Identify which cell holds the provided text, then report its (x, y) central coordinate. 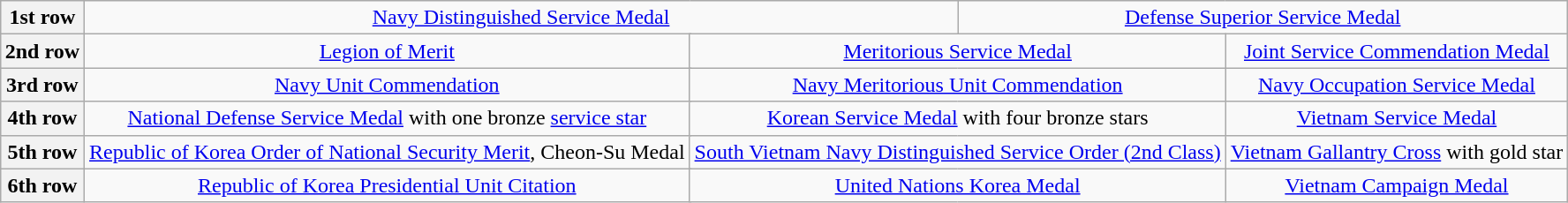
5th row (42, 152)
Vietnam Gallantry Cross with gold star (1397, 152)
4th row (42, 118)
3rd row (42, 85)
Navy Meritorious Unit Commendation (957, 85)
Defense Superior Service Medal (1263, 18)
United Nations Korea Medal (957, 185)
South Vietnam Navy Distinguished Service Order (2nd Class) (957, 152)
Meritorious Service Medal (957, 51)
Legion of Merit (388, 51)
Navy Occupation Service Medal (1397, 85)
Navy Distinguished Service Medal (521, 18)
Korean Service Medal with four bronze stars (957, 118)
Vietnam Service Medal (1397, 118)
1st row (42, 18)
Republic of Korea Order of National Security Merit, Cheon-Su Medal (388, 152)
Joint Service Commendation Medal (1397, 51)
2nd row (42, 51)
Republic of Korea Presidential Unit Citation (388, 185)
National Defense Service Medal with one bronze service star (388, 118)
Vietnam Campaign Medal (1397, 185)
6th row (42, 185)
Navy Unit Commendation (388, 85)
